Capture the cell that displays the provided text and extract its (X, Y) central coordinate. 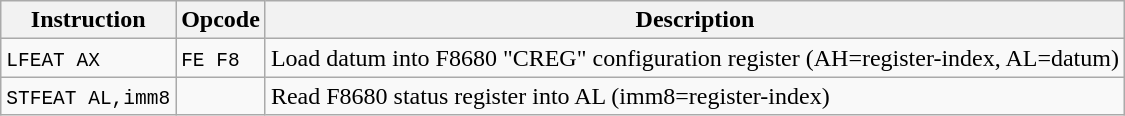
FE F8 (221, 58)
Opcode (221, 20)
STFEAT AL,imm8 (88, 96)
Instruction (88, 20)
LFEAT AX (88, 58)
Description (694, 20)
Load datum into F8680 "CREG" configuration register (AH=register-index, AL=datum) (694, 58)
Read F8680 status register into AL (imm8=register-index) (694, 96)
